Determine the (X, Y) coordinate at the center of the cell enclosing the given text.  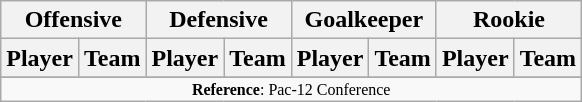
Rookie (508, 20)
Offensive (74, 20)
Defensive (218, 20)
Goalkeeper (364, 20)
Reference: Pac-12 Conference (292, 89)
